Return the [X, Y] coordinate for the center point of the cell that contains the specified text.  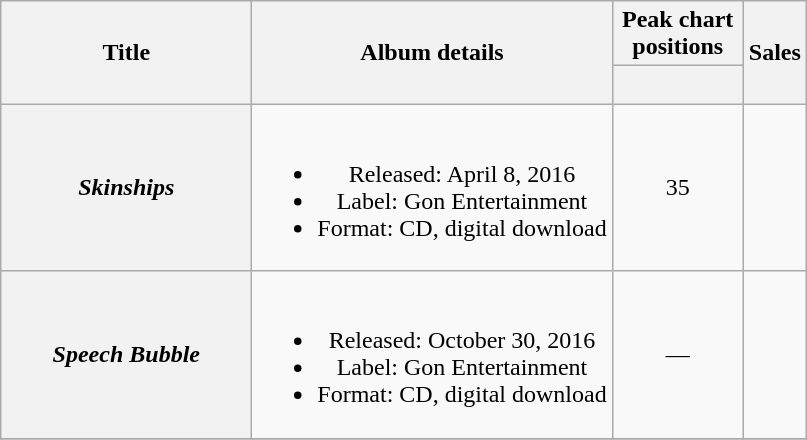
Skinships [126, 188]
Released: October 30, 2016Label: Gon EntertainmentFormat: CD, digital download [432, 354]
Released: April 8, 2016Label: Gon EntertainmentFormat: CD, digital download [432, 188]
Speech Bubble [126, 354]
Peak chart positions [678, 34]
— [678, 354]
35 [678, 188]
Title [126, 52]
Album details [432, 52]
Sales [774, 52]
